Scan for the cell matching the given text and deliver its [x, y] coordinate at center. 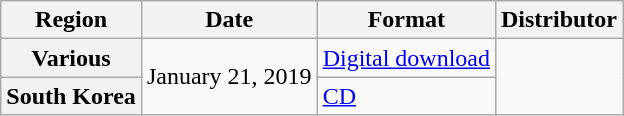
Date [229, 20]
Various [72, 58]
Digital download [406, 58]
January 21, 2019 [229, 77]
Format [406, 20]
Distributor [558, 20]
Region [72, 20]
CD [406, 96]
South Korea [72, 96]
